Search for the cell housing the specified text and yield its (X, Y) center coordinate. 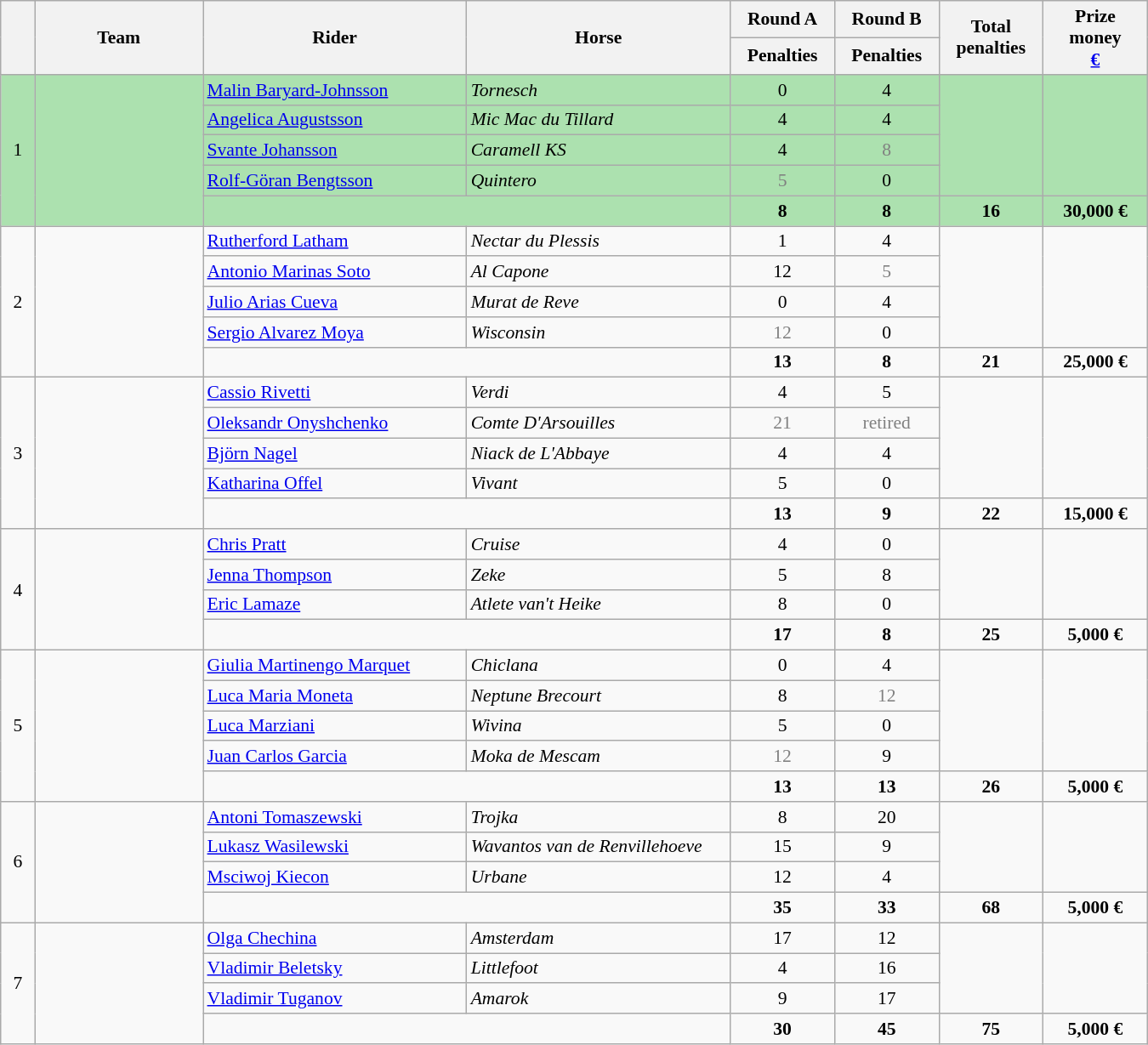
Team (119, 37)
22 (992, 514)
7 (18, 983)
68 (992, 908)
Sergio Alvarez Moya (334, 332)
Antoni Tomaszewski (334, 817)
Niack de L'Abbaye (599, 453)
6 (18, 862)
Wivina (599, 726)
Horse (599, 37)
Total penalties (992, 37)
25,000 € (1095, 362)
Svante Johansson (334, 151)
Zeke (599, 575)
3 (18, 453)
30 (782, 1029)
Chris Pratt (334, 544)
Amarok (599, 999)
Chiclana (599, 666)
Eric Lamaze (334, 605)
retired (886, 423)
Julio Arias Cueva (334, 302)
Rutherford Latham (334, 241)
Atlete van't Heike (599, 605)
Mic Mac du Tillard (599, 120)
Cruise (599, 544)
Oleksandr Onyshchenko (334, 423)
Caramell KS (599, 151)
Al Capone (599, 272)
Luca Marziani (334, 726)
Jenna Thompson (334, 575)
Amsterdam (599, 938)
35 (782, 908)
Rolf-Göran Bengtsson (334, 181)
Giulia Martinengo Marquet (334, 666)
Malin Baryard-Johnsson (334, 90)
Angelica Augustsson (334, 120)
75 (992, 1029)
30,000 € (1095, 211)
Antonio Marinas Soto (334, 272)
Vladimir Beletsky (334, 968)
Littlefoot (599, 968)
Vivant (599, 484)
33 (886, 908)
Msciwoj Kiecon (334, 877)
Comte D'Arsouilles (599, 423)
Urbane (599, 877)
45 (886, 1029)
Neptune Brecourt (599, 696)
Luca Maria Moneta (334, 696)
Tornesch (599, 90)
15,000 € (1095, 514)
Trojka (599, 817)
Murat de Reve (599, 302)
Wisconsin (599, 332)
Round A (782, 19)
Lukasz Wasilewski (334, 847)
15 (782, 847)
Prize money€ (1095, 37)
Cassio Rivetti (334, 393)
Vladimir Tuganov (334, 999)
Juan Carlos Garcia (334, 757)
20 (886, 817)
Round B (886, 19)
Wavantos van de Renvillehoeve (599, 847)
Rider (334, 37)
Quintero (599, 181)
Verdi (599, 393)
Katharina Offel (334, 484)
Olga Chechina (334, 938)
25 (992, 635)
26 (992, 787)
Moka de Mescam (599, 757)
Björn Nagel (334, 453)
2 (18, 302)
Nectar du Plessis (599, 241)
